Extract the [x, y] coordinate from the center of the cell holding the provided text.  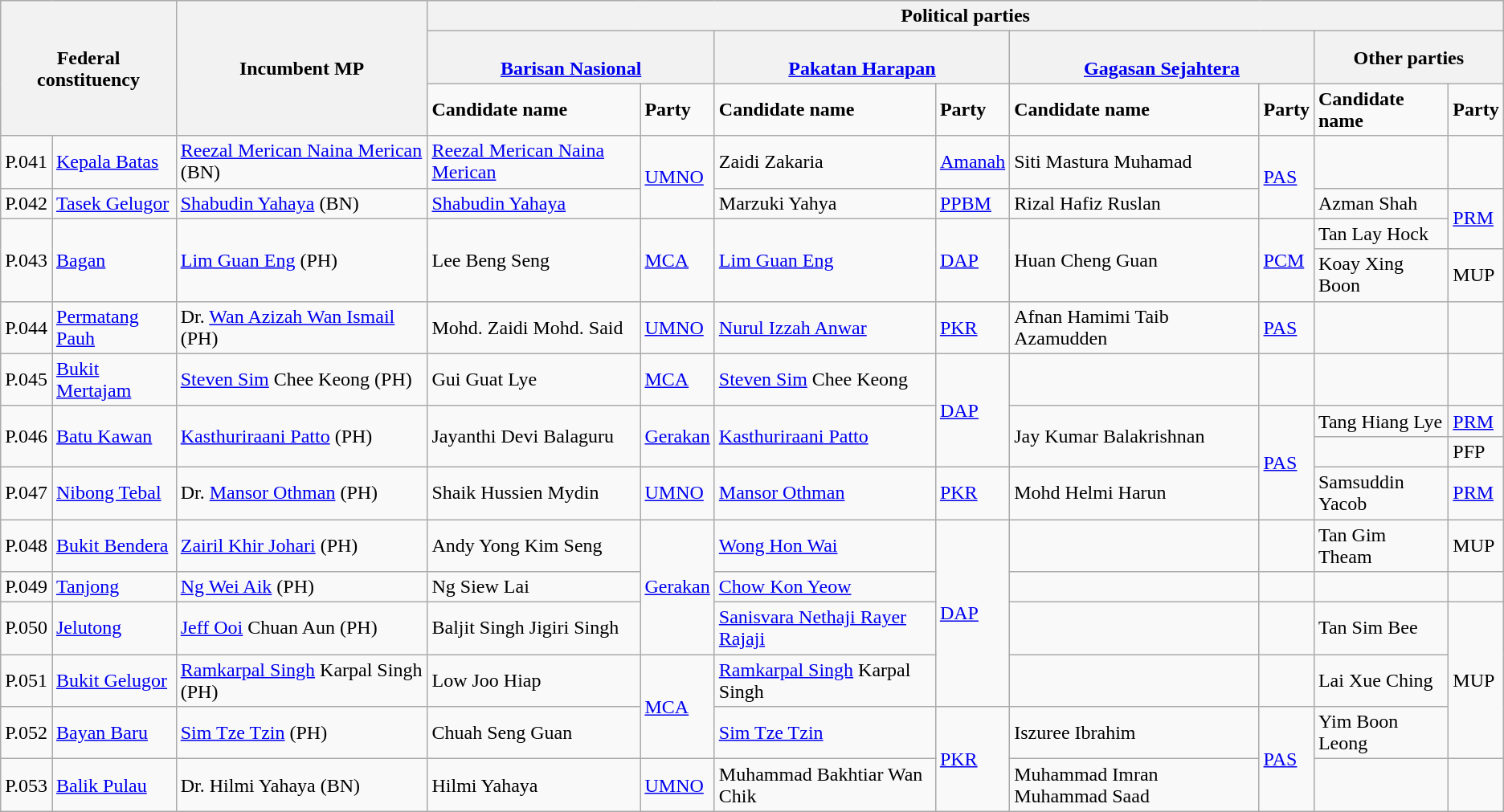
Kasthuriraani Patto [824, 436]
Tan Gim Theam [1380, 545]
Kasthuriraani Patto (PH) [302, 436]
Bagan [114, 260]
P.047 [27, 493]
P.052 [27, 732]
PCM [1286, 260]
Low Joo Hiap [533, 681]
Reezal Merican Naina Merican [533, 162]
Rizal Hafiz Ruslan [1134, 203]
PPBM [972, 203]
Gui Guat Lye [533, 379]
P.043 [27, 260]
Ramkarpal Singh Karpal Singh (PH) [302, 681]
Ramkarpal Singh Karpal Singh [824, 681]
Gagasan Sejahtera [1162, 58]
Steven Sim Chee Keong (PH) [302, 379]
Jayanthi Devi Balaguru [533, 436]
P.049 [27, 587]
Pakatan Harapan [861, 58]
Reezal Merican Naina Merican (BN) [302, 162]
P.053 [27, 785]
Dr. Hilmi Yahaya (BN) [302, 785]
Mansor Othman [824, 493]
P.041 [27, 162]
Mohd Helmi Harun [1134, 493]
Federal constituency [88, 68]
Iszuree Ibrahim [1134, 732]
Lim Guan Eng [824, 260]
Ng Wei Aik (PH) [302, 587]
Marzuki Yahya [824, 203]
Nibong Tebal [114, 493]
Kepala Batas [114, 162]
Afnan Hamimi Taib Azamudden [1134, 328]
Lai Xue Ching [1380, 681]
P.048 [27, 545]
Bukit Gelugor [114, 681]
Jelutong [114, 628]
Siti Mastura Muhamad [1134, 162]
Sanisvara Nethaji Rayer Rajaji [824, 628]
Barisan Nasional [570, 58]
Jeff Ooi Chuan Aun (PH) [302, 628]
Andy Yong Kim Seng [533, 545]
Shabudin Yahaya [533, 203]
P.044 [27, 328]
Azman Shah [1380, 203]
Muhammad Imran Muhammad Saad [1134, 785]
Lee Beng Seng [533, 260]
Jay Kumar Balakrishnan [1134, 436]
Sim Tze Tzin (PH) [302, 732]
Ng Siew Lai [533, 587]
Batu Kawan [114, 436]
Tasek Gelugor [114, 203]
Shaik Hussien Mydin [533, 493]
Koay Xing Boon [1380, 275]
P.045 [27, 379]
Nurul Izzah Anwar [824, 328]
P.042 [27, 203]
Shabudin Yahaya (BN) [302, 203]
Steven Sim Chee Keong [824, 379]
Bukit Bendera [114, 545]
Chow Kon Yeow [824, 587]
Tang Hiang Lye [1380, 421]
Dr. Mansor Othman (PH) [302, 493]
Sim Tze Tzin [824, 732]
Chuah Seng Guan [533, 732]
Yim Boon Leong [1380, 732]
Bukit Mertajam [114, 379]
PFP [1476, 451]
Hilmi Yahaya [533, 785]
Tan Lay Hock [1380, 234]
Muhammad Bakhtiar Wan Chik [824, 785]
P.046 [27, 436]
P.051 [27, 681]
Baljit Singh Jigiri Singh [533, 628]
Permatang Pauh [114, 328]
Incumbent MP [302, 68]
Balik Pulau [114, 785]
Other parties [1408, 58]
Zaidi Zakaria [824, 162]
Tan Sim Bee [1380, 628]
Political parties [966, 16]
Lim Guan Eng (PH) [302, 260]
Huan Cheng Guan [1134, 260]
P.050 [27, 628]
Wong Hon Wai [824, 545]
Zairil Khir Johari (PH) [302, 545]
Amanah [972, 162]
Mohd. Zaidi Mohd. Said [533, 328]
Samsuddin Yacob [1380, 493]
Tanjong [114, 587]
Bayan Baru [114, 732]
Dr. Wan Azizah Wan Ismail (PH) [302, 328]
